Return the (x, y) coordinate for the center point of the cell that contains the specified text.  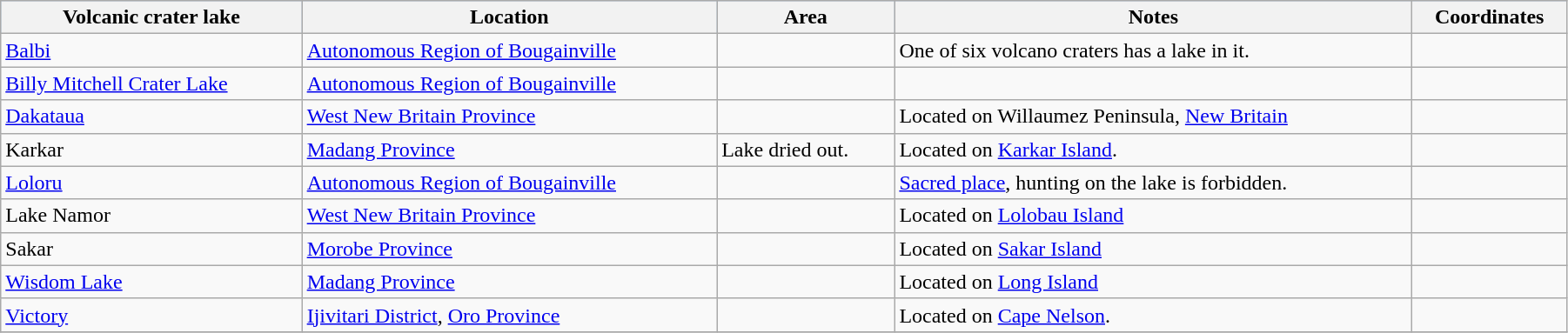
Located on Cape Nelson. (1154, 315)
Located on Willaumez Peninsula, New Britain (1154, 117)
Located on Long Island (1154, 282)
Sacred place, hunting on the lake is forbidden. (1154, 183)
Located on Karkar Island. (1154, 150)
Located on Lolobau Island (1154, 216)
Billy Mitchell Crater Lake (151, 83)
Victory (151, 315)
Location (510, 17)
Lake dried out. (806, 150)
Dakataua (151, 117)
Karkar (151, 150)
Loloru (151, 183)
Ijivitari District, Oro Province (510, 315)
Area (806, 17)
Coordinates (1490, 17)
Volcanic crater lake (151, 17)
One of six volcano craters has a lake in it. (1154, 50)
Wisdom Lake (151, 282)
Lake Namor (151, 216)
Morobe Province (510, 249)
Sakar (151, 249)
Located on Sakar Island (1154, 249)
Notes (1154, 17)
Balbi (151, 50)
